Pinpoint the cell where the given text exists, returning its [x, y] midpoint coordinate. 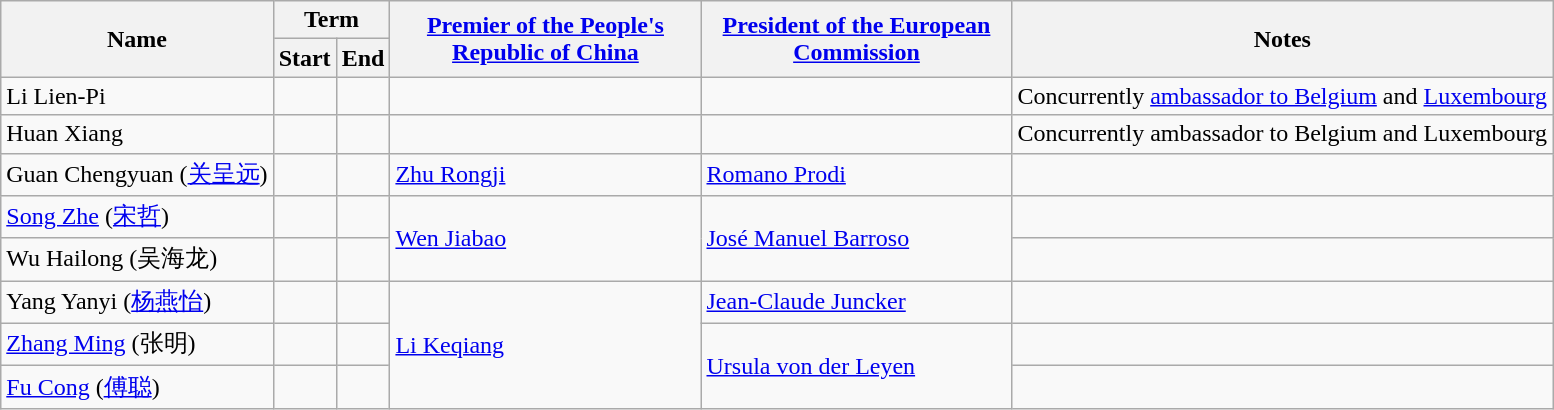
Notes [1282, 39]
Ursula von der Leyen [856, 366]
Li Lien-Pi [137, 96]
Huan Xiang [137, 134]
Name [137, 39]
Fu Cong (傅聪) [137, 388]
President of the European Commission [856, 39]
Yang Yanyi (杨燕怡) [137, 302]
Guan Chengyuan (关呈远) [137, 174]
Zhang Ming (张明) [137, 344]
End [363, 58]
Song Zhe (宋哲) [137, 218]
Premier of the People's Republic of China [546, 39]
Li Keqiang [546, 345]
Wu Hailong (吴海龙) [137, 260]
José Manuel Barroso [856, 238]
Wen Jiabao [546, 238]
Start [304, 58]
Jean-Claude Juncker [856, 302]
Zhu Rongji [546, 174]
Term [332, 20]
Romano Prodi [856, 174]
